Output the (x, y) coordinate of the center of the cell containing the given text.  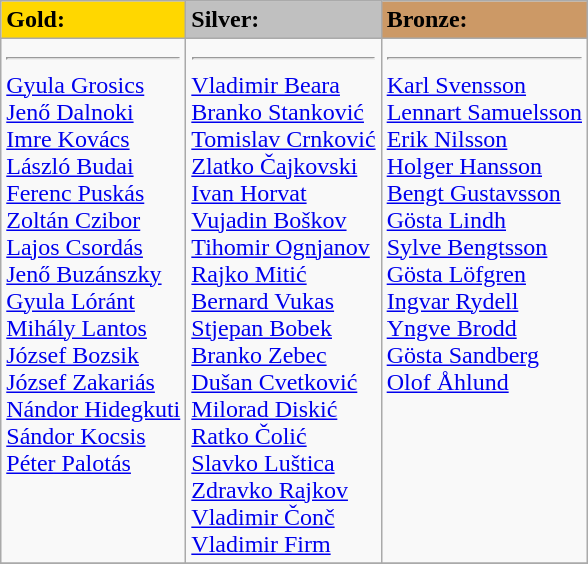
Gold: (94, 20)
Bronze: (484, 20)
Silver: (284, 20)
